Find where the given text appears and provide that cell's center as [x, y] coordinate. 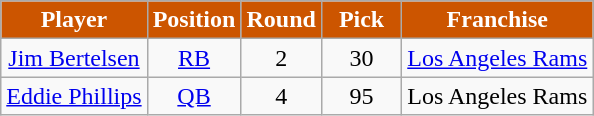
Eddie Phillips [74, 96]
Pick [361, 20]
Player [74, 20]
30 [361, 58]
2 [281, 58]
RB [194, 58]
4 [281, 96]
Franchise [498, 20]
95 [361, 96]
Round [281, 20]
QB [194, 96]
Position [194, 20]
Jim Bertelsen [74, 58]
